Locate the cell with the specified text and output its [X, Y] center coordinate. 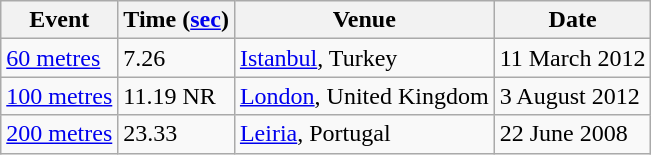
7.26 [176, 58]
100 metres [60, 96]
22 June 2008 [572, 134]
Venue [364, 20]
London, United Kingdom [364, 96]
Istanbul, Turkey [364, 58]
3 August 2012 [572, 96]
23.33 [176, 134]
Event [60, 20]
200 metres [60, 134]
60 metres [60, 58]
Leiria, Portugal [364, 134]
Date [572, 20]
11 March 2012 [572, 58]
Time (sec) [176, 20]
11.19 NR [176, 96]
